Find where the given text appears and provide that cell's center as [x, y] coordinate. 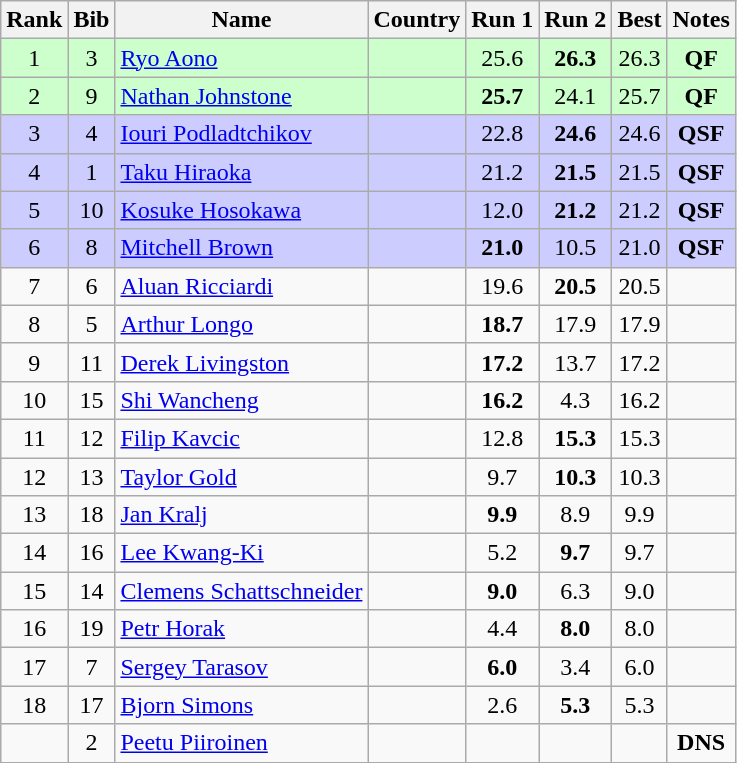
Bib [92, 20]
Arthur Longo [242, 324]
4.4 [502, 629]
13.7 [576, 362]
22.8 [502, 134]
Lee Kwang-Ki [242, 553]
Peetu Piiroinen [242, 743]
4.3 [576, 400]
24.1 [576, 96]
3.4 [576, 667]
Country [417, 20]
Notes [701, 20]
5.2 [502, 553]
Petr Horak [242, 629]
Filip Kavcic [242, 438]
18.7 [502, 324]
8.9 [576, 515]
Mitchell Brown [242, 248]
Rank [34, 20]
19 [92, 629]
Name [242, 20]
Bjorn Simons [242, 705]
Iouri Podladtchikov [242, 134]
Best [640, 20]
12.8 [502, 438]
2.6 [502, 705]
Run 2 [576, 20]
Clemens Schattschneider [242, 591]
12.0 [502, 210]
Jan Kralj [242, 515]
10.5 [576, 248]
25.6 [502, 58]
Taylor Gold [242, 477]
Nathan Johnstone [242, 96]
19.6 [502, 286]
Kosuke Hosokawa [242, 210]
Aluan Ricciardi [242, 286]
6.3 [576, 591]
Shi Wancheng [242, 400]
Sergey Tarasov [242, 667]
DNS [701, 743]
Ryo Aono [242, 58]
Derek Livingston [242, 362]
Run 1 [502, 20]
Taku Hiraoka [242, 172]
